Pinpoint the cell where the given text exists, returning its (x, y) midpoint coordinate. 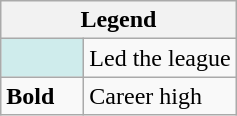
Career high (160, 96)
Led the league (160, 58)
Bold (42, 96)
Legend (118, 20)
